Locate the cell with the specified text and output its [X, Y] center coordinate. 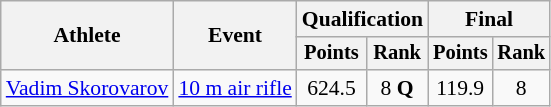
119.9 [460, 88]
Qualification [362, 19]
624.5 [332, 88]
8 Q [397, 88]
Athlete [88, 36]
10 m air rifle [234, 88]
Final [489, 19]
Event [234, 36]
Vadim Skorovarov [88, 88]
8 [521, 88]
